Locate the cell with the specified text and output its [x, y] center coordinate. 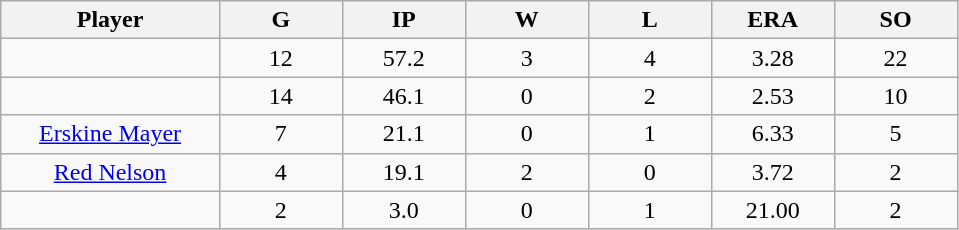
ERA [772, 20]
3.72 [772, 172]
6.33 [772, 134]
21.00 [772, 210]
Player [110, 20]
19.1 [404, 172]
3.0 [404, 210]
W [526, 20]
14 [280, 96]
2.53 [772, 96]
7 [280, 134]
SO [896, 20]
Erskine Mayer [110, 134]
46.1 [404, 96]
12 [280, 58]
Red Nelson [110, 172]
57.2 [404, 58]
3.28 [772, 58]
L [650, 20]
IP [404, 20]
3 [526, 58]
21.1 [404, 134]
5 [896, 134]
10 [896, 96]
22 [896, 58]
G [280, 20]
